Output the (x, y) coordinate of the center of the cell containing the given text.  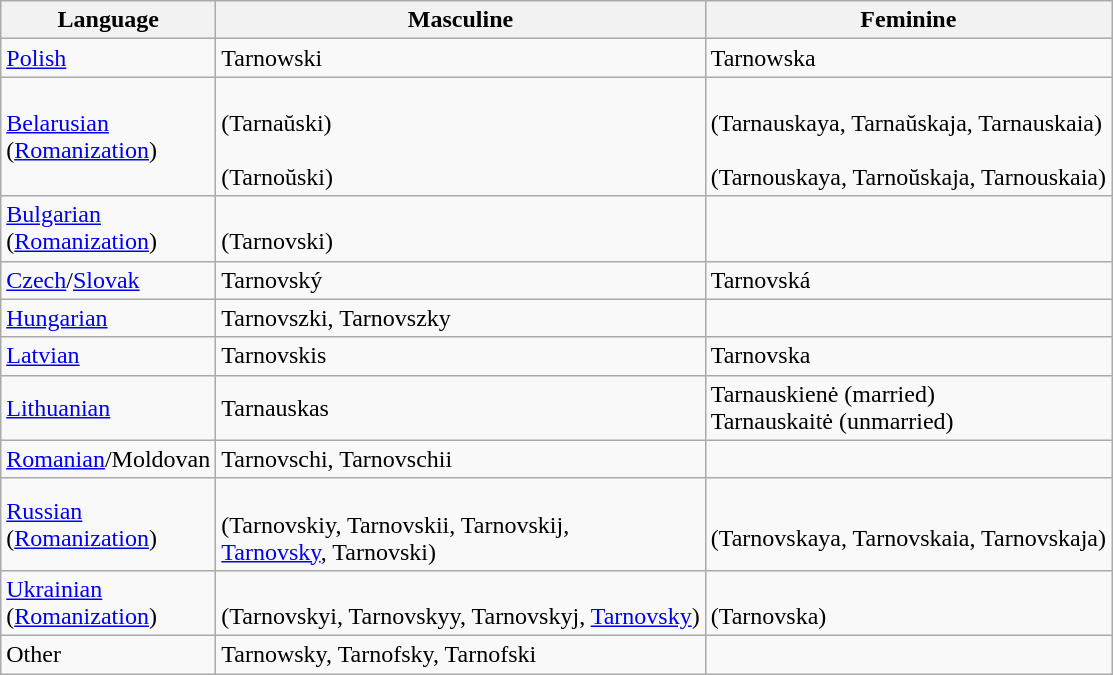
Russian (Romanization) (108, 524)
Tarnovská (908, 280)
Tarnovskis (460, 356)
Lithuanian (108, 408)
(Tarnauskaya, Tarnaŭskaja, Tarnauskaia) (Tarnouskaya, Tarnoŭskaja, Tarnouskaia) (908, 136)
Tarnovszki, Tarnovszky (460, 318)
Hungarian (108, 318)
Feminine (908, 20)
Language (108, 20)
(Tarnaŭski) (Tarnoŭski) (460, 136)
(Tarnovskiy, Tarnovskii, Tarnovskij, Tarnovsky, Tarnovski) (460, 524)
Masculine (460, 20)
Tarnowska (908, 58)
Tarnovska (908, 356)
Czech/Slovak (108, 280)
Other (108, 654)
Tarnowski (460, 58)
Latvian (108, 356)
Tarnowsky, Tarnofsky, Tarnofski (460, 654)
Belarusian (Romanization) (108, 136)
Tarnovschi, Tarnovschii (460, 459)
Polish (108, 58)
Romanian/Moldovan (108, 459)
Bulgarian (Romanization) (108, 228)
Ukrainian (Romanization) (108, 602)
(Tarnovski) (460, 228)
Tarnauskienė (married) Tarnauskaitė (unmarried) (908, 408)
Tarnauskas (460, 408)
(Tarnovskaya, Tarnovskaia, Tarnovskaja) (908, 524)
(Tarnovska) (908, 602)
(Tarnovskyi, Tarnovskyy, Tarnovskyj, Tarnovsky) (460, 602)
Tarnovský (460, 280)
